Provide the (x, y) coordinate of the cell's center where the given text is located.  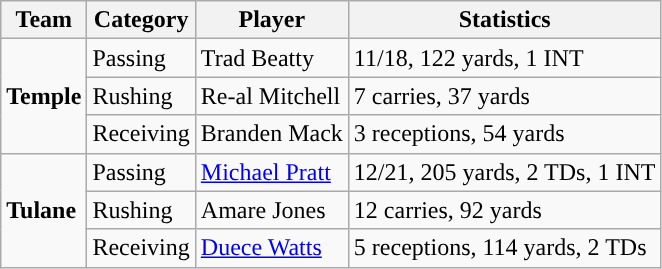
Player (272, 20)
3 receptions, 54 yards (504, 134)
Category (141, 20)
Duece Watts (272, 248)
12 carries, 92 yards (504, 210)
12/21, 205 yards, 2 TDs, 1 INT (504, 172)
Trad Beatty (272, 58)
Re-al Mitchell (272, 96)
Tulane (44, 210)
Team (44, 20)
11/18, 122 yards, 1 INT (504, 58)
7 carries, 37 yards (504, 96)
5 receptions, 114 yards, 2 TDs (504, 248)
Temple (44, 96)
Michael Pratt (272, 172)
Amare Jones (272, 210)
Statistics (504, 20)
Branden Mack (272, 134)
